For the text-containing cell, return its midpoint in (x, y) coordinate format. 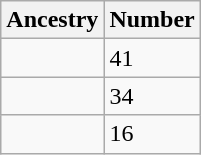
Number (152, 20)
41 (152, 58)
34 (152, 96)
Ancestry (52, 20)
16 (152, 134)
